For the text-containing cell, return its midpoint in [x, y] coordinate format. 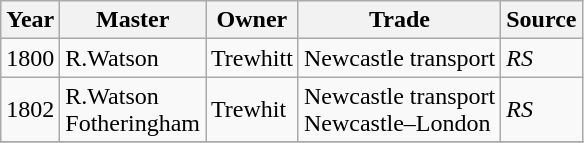
Owner [252, 20]
Trewhitt [252, 58]
R.WatsonFotheringham [133, 110]
Trade [399, 20]
Year [30, 20]
Newcastle transportNewcastle–London [399, 110]
Source [542, 20]
Master [133, 20]
R.Watson [133, 58]
1800 [30, 58]
Newcastle transport [399, 58]
1802 [30, 110]
Trewhit [252, 110]
